Pinpoint the cell where the given text exists, returning its [x, y] midpoint coordinate. 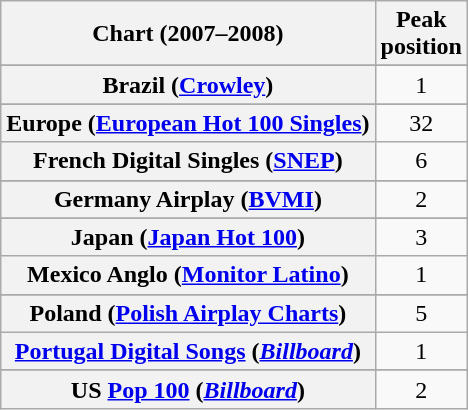
5 [421, 313]
6 [421, 161]
Brazil (Crowley) [188, 85]
Portugal Digital Songs (Billboard) [188, 351]
Chart (2007–2008) [188, 34]
Mexico Anglo (Monitor Latino) [188, 275]
Peakposition [421, 34]
French Digital Singles (SNEP) [188, 161]
Germany Airplay (BVMI) [188, 199]
Poland (Polish Airplay Charts) [188, 313]
3 [421, 237]
32 [421, 123]
US Pop 100 (Billboard) [188, 389]
Japan (Japan Hot 100) [188, 237]
Europe (European Hot 100 Singles) [188, 123]
